Provide the (X, Y) coordinate of the cell's center where the given text is located.  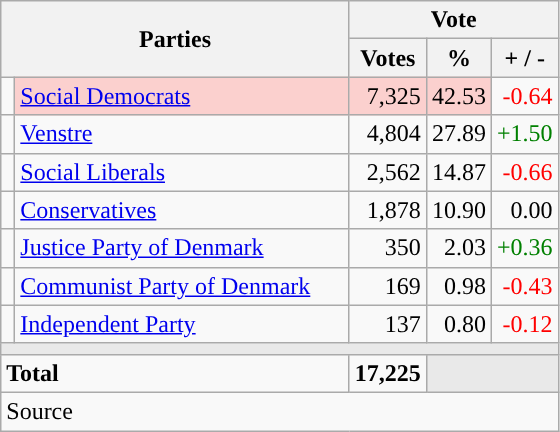
-0.66 (524, 172)
Conservatives (182, 210)
14.87 (458, 172)
+1.50 (524, 134)
+0.36 (524, 248)
Parties (176, 39)
350 (388, 248)
-0.43 (524, 286)
Votes (388, 58)
Source (280, 411)
42.53 (458, 96)
0.98 (458, 286)
Justice Party of Denmark (182, 248)
Social Democrats (182, 96)
Social Liberals (182, 172)
Communist Party of Denmark (182, 286)
169 (388, 286)
17,225 (388, 373)
-0.12 (524, 324)
+ / - (524, 58)
2.03 (458, 248)
4,804 (388, 134)
Vote (454, 20)
Independent Party (182, 324)
0.00 (524, 210)
137 (388, 324)
2,562 (388, 172)
10.90 (458, 210)
0.80 (458, 324)
% (458, 58)
7,325 (388, 96)
-0.64 (524, 96)
Venstre (182, 134)
Total (176, 373)
1,878 (388, 210)
27.89 (458, 134)
